Provide the (x, y) coordinate of the cell's center where the given text is located.  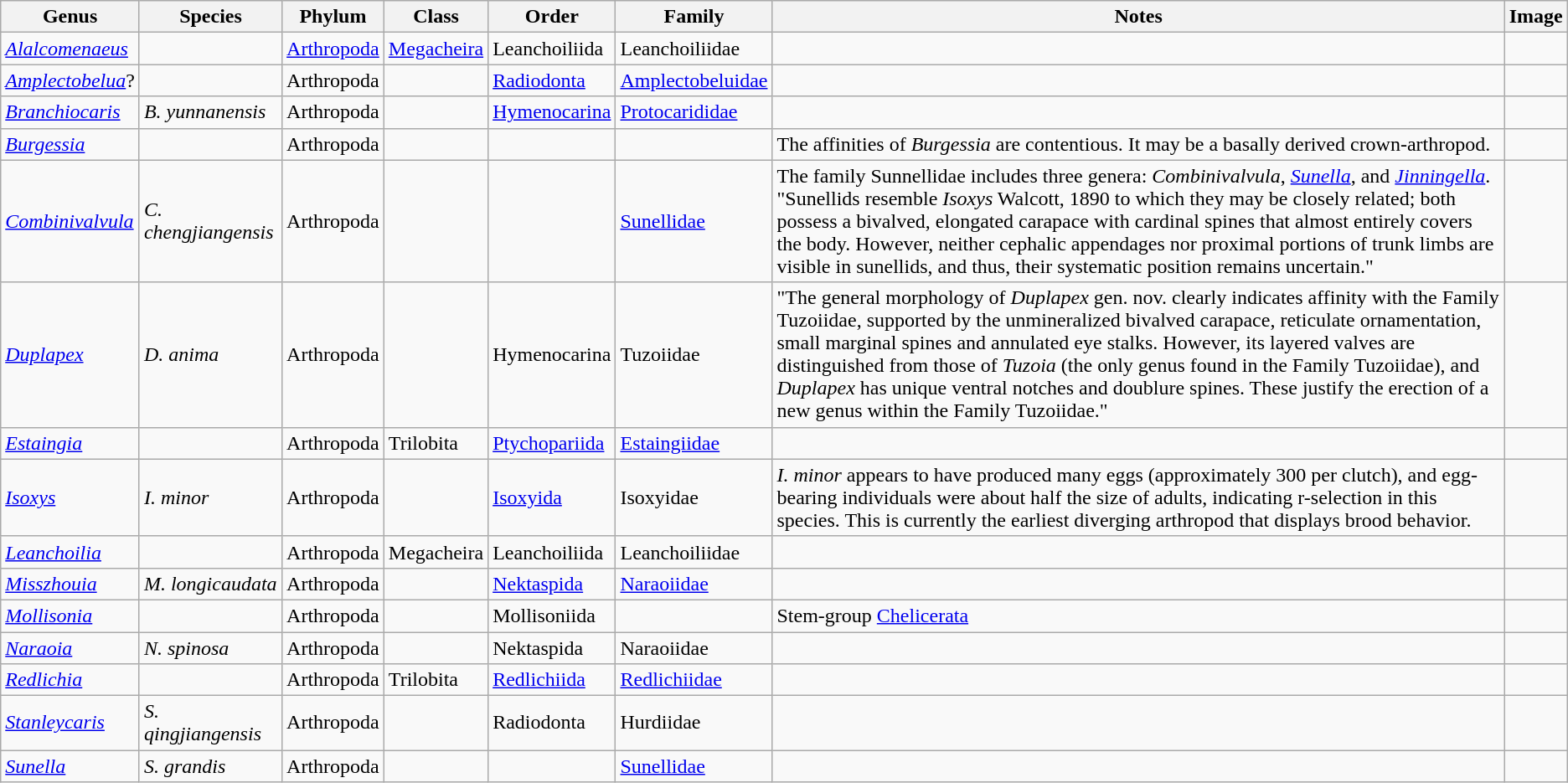
Estaingia (70, 443)
Hurdiidae (694, 724)
I. minor (210, 497)
Genus (70, 17)
Redlichiidae (694, 680)
Amplectobelua? (70, 80)
Species (210, 17)
Ptychopariida (552, 443)
N. spinosa (210, 647)
Phylum (333, 17)
Misszhouia (70, 584)
Class (436, 17)
Isoxyida (552, 497)
Stem-group Chelicerata (1138, 616)
S. grandis (210, 766)
D. anima (210, 355)
Protocarididae (694, 112)
Leanchoilia (70, 552)
Family (694, 17)
Combinivalvula (70, 221)
Image (1536, 17)
S. qingjiangensis (210, 724)
Notes (1138, 17)
Burgessia (70, 144)
Duplapex (70, 355)
C. chengjiangensis (210, 221)
M. longicaudata (210, 584)
Estaingiidae (694, 443)
Isoxys (70, 497)
Redlichiida (552, 680)
The affinities of Burgessia are contentious. It may be a basally derived crown-arthropod. (1138, 144)
Naraoia (70, 647)
Branchiocaris (70, 112)
Mollisonia (70, 616)
Tuzoiidae (694, 355)
Isoxyidae (694, 497)
Mollisoniida (552, 616)
Sunella (70, 766)
Redlichia (70, 680)
Stanleycaris (70, 724)
Alalcomenaeus (70, 49)
Amplectobeluidae (694, 80)
Order (552, 17)
B. yunnanensis (210, 112)
